From the cell containing the given text, extract its center point as (x, y) coordinate. 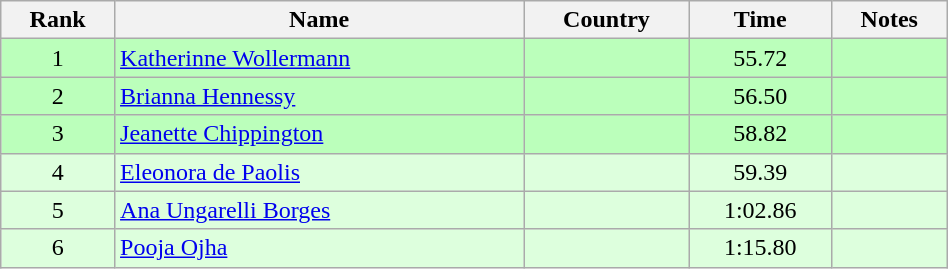
Name (320, 20)
Katherinne Wollermann (320, 58)
5 (58, 210)
4 (58, 172)
Pooja Ojha (320, 248)
2 (58, 96)
Jeanette Chippington (320, 134)
Country (607, 20)
1:02.86 (760, 210)
1 (58, 58)
1:15.80 (760, 248)
Eleonora de Paolis (320, 172)
3 (58, 134)
59.39 (760, 172)
Brianna Hennessy (320, 96)
Time (760, 20)
6 (58, 248)
56.50 (760, 96)
Notes (889, 20)
Rank (58, 20)
58.82 (760, 134)
Ana Ungarelli Borges (320, 210)
55.72 (760, 58)
